Extract the (x, y) coordinate from the center of the cell holding the provided text.  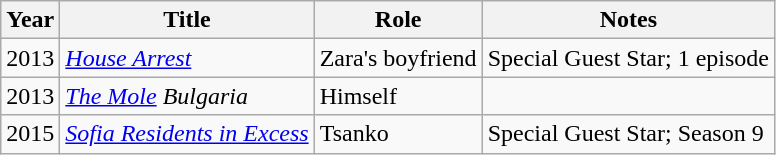
Title (187, 20)
Special Guest Star; 1 episode (628, 58)
Year (30, 20)
Himself (398, 96)
Sofia Residents in Excess (187, 134)
Role (398, 20)
Special Guest Star; Season 9 (628, 134)
Notes (628, 20)
2015 (30, 134)
Zara's boyfriend (398, 58)
The Mole Bulgaria (187, 96)
House Arrest (187, 58)
Tsanko (398, 134)
